Return [x, y] of the center of cell containing provided text 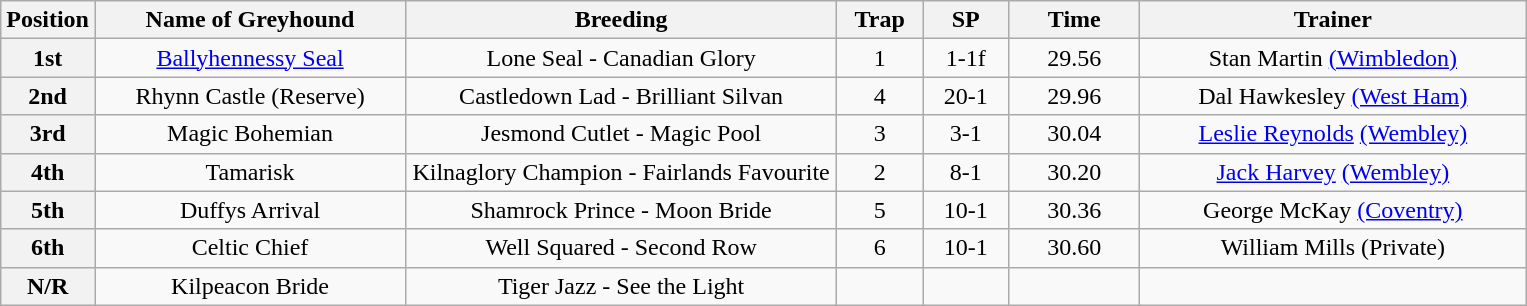
8-1 [966, 172]
Kilpeacon Bride [250, 286]
Lone Seal - Canadian Glory [622, 58]
1st [48, 58]
Rhynn Castle (Reserve) [250, 96]
3rd [48, 134]
6th [48, 248]
Jack Harvey (Wembley) [1333, 172]
Kilnaglory Champion - Fairlands Favourite [622, 172]
30.36 [1074, 210]
Celtic Chief [250, 248]
4th [48, 172]
Trainer [1333, 20]
William Mills (Private) [1333, 248]
Position [48, 20]
30.60 [1074, 248]
Stan Martin (Wimbledon) [1333, 58]
Trap [880, 20]
6 [880, 248]
Castledown Lad - Brilliant Silvan [622, 96]
Leslie Reynolds (Wembley) [1333, 134]
3-1 [966, 134]
Time [1074, 20]
1 [880, 58]
2 [880, 172]
5th [48, 210]
SP [966, 20]
Breeding [622, 20]
29.96 [1074, 96]
4 [880, 96]
29.56 [1074, 58]
30.04 [1074, 134]
George McKay (Coventry) [1333, 210]
Ballyhennessy Seal [250, 58]
30.20 [1074, 172]
Tamarisk [250, 172]
Duffys Arrival [250, 210]
1-1f [966, 58]
3 [880, 134]
Dal Hawkesley (West Ham) [1333, 96]
20-1 [966, 96]
2nd [48, 96]
Magic Bohemian [250, 134]
Shamrock Prince - Moon Bride [622, 210]
Well Squared - Second Row [622, 248]
Tiger Jazz - See the Light [622, 286]
5 [880, 210]
Name of Greyhound [250, 20]
N/R [48, 286]
Jesmond Cutlet - Magic Pool [622, 134]
